Locate the cell with the specified text and output its [X, Y] center coordinate. 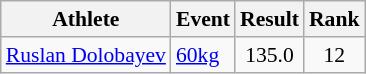
135.0 [270, 55]
Event [203, 19]
Ruslan Dolobayev [86, 55]
Athlete [86, 19]
Rank [334, 19]
Result [270, 19]
12 [334, 55]
60kg [203, 55]
